Pinpoint the cell where the given text exists, returning its [X, Y] midpoint coordinate. 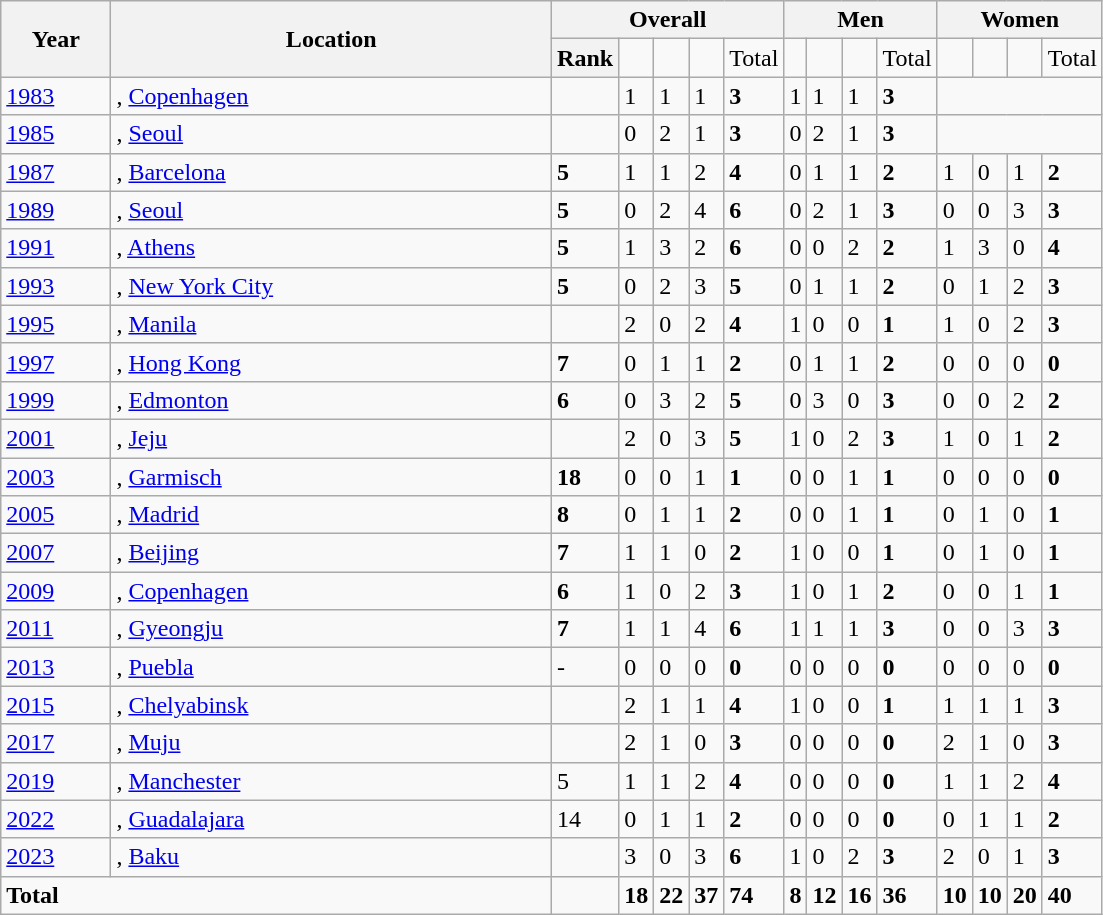
16 [860, 895]
, Beijing [332, 553]
, Guadalajara [332, 819]
2015 [56, 705]
, Jeju [332, 438]
12 [824, 895]
, Gyeongju [332, 629]
, New York City [332, 286]
2013 [56, 667]
Men [860, 20]
1985 [56, 134]
37 [706, 895]
, Manchester [332, 781]
1995 [56, 324]
, Muju [332, 743]
1989 [56, 210]
, Edmonton [332, 400]
1993 [56, 286]
40 [1072, 895]
, Baku [332, 857]
1997 [56, 362]
1999 [56, 400]
2005 [56, 515]
2001 [56, 438]
2011 [56, 629]
2022 [56, 819]
74 [754, 895]
2023 [56, 857]
, Athens [332, 248]
Location [332, 39]
2003 [56, 477]
Overall [668, 20]
22 [672, 895]
Women [1020, 20]
, Madrid [332, 515]
20 [1024, 895]
36 [907, 895]
, Garmisch [332, 477]
Rank [586, 58]
, Barcelona [332, 172]
2019 [56, 781]
, Manila [332, 324]
2007 [56, 553]
2009 [56, 591]
, Puebla [332, 667]
, Hong Kong [332, 362]
2017 [56, 743]
14 [586, 819]
1983 [56, 96]
, Chelyabinsk [332, 705]
- [586, 667]
Year [56, 39]
1991 [56, 248]
1987 [56, 172]
